Locate the cell with the specified text and output its [X, Y] center coordinate. 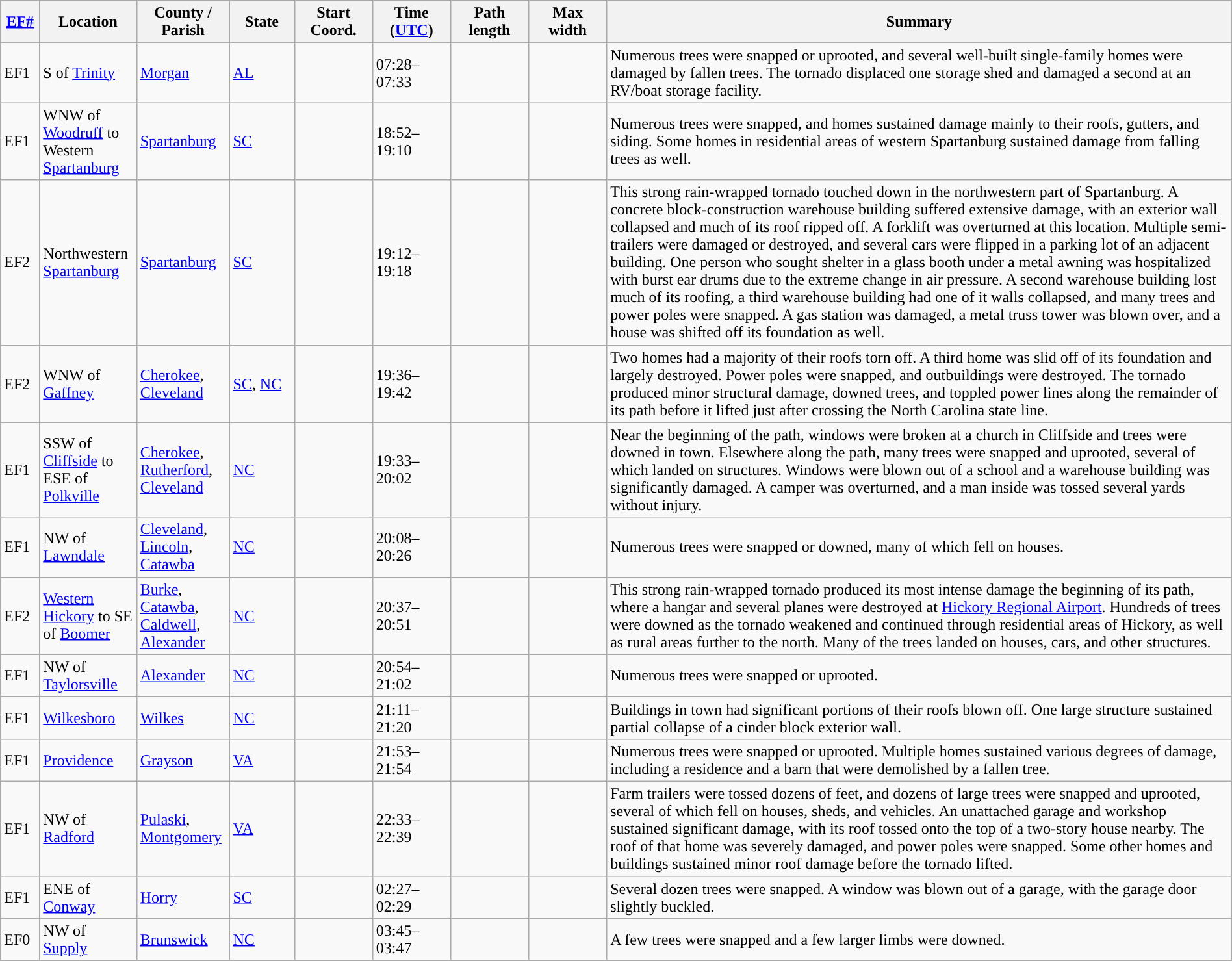
Numerous trees were snapped or downed, many of which fell on houses. [919, 547]
02:27–02:29 [411, 897]
20:08–20:26 [411, 547]
Cherokee, Cleveland [183, 383]
Morgan [183, 73]
Burke, Catawba, Caldwell, Alexander [183, 616]
SC, NC [262, 383]
WNW of Gaffney [88, 383]
Brunswick [183, 940]
County / Parish [183, 22]
20:54–21:02 [411, 676]
NW of Lawndale [88, 547]
Northwestern Spartanburg [88, 263]
NW of Supply [88, 940]
19:33–20:02 [411, 470]
19:12–19:18 [411, 263]
07:28–07:33 [411, 73]
Several dozen trees were snapped. A window was blown out of a garage, with the garage door slightly buckled. [919, 897]
Providence [88, 760]
Numerous trees were snapped or uprooted. [919, 676]
Pulaski, Montgomery [183, 828]
Western Hickory to SE of Boomer [88, 616]
03:45–03:47 [411, 940]
ENE of Conway [88, 897]
Max width [568, 22]
Buildings in town had significant portions of their roofs blown off. One large structure sustained partial collapse of a cinder block exterior wall. [919, 717]
Alexander [183, 676]
Time (UTC) [411, 22]
WNW of Woodruff to Western Spartanburg [88, 142]
A few trees were snapped and a few larger limbs were downed. [919, 940]
Summary [919, 22]
EF# [20, 22]
22:33–22:39 [411, 828]
Wilkesboro [88, 717]
21:53–21:54 [411, 760]
AL [262, 73]
20:37–20:51 [411, 616]
SSW of Cliffside to ESE of Polkville [88, 470]
Cherokee, Rutherford, Cleveland [183, 470]
Wilkes [183, 717]
21:11–21:20 [411, 717]
State [262, 22]
18:52–19:10 [411, 142]
19:36–19:42 [411, 383]
Start Coord. [333, 22]
S of Trinity [88, 73]
Grayson [183, 760]
NW of Radford [88, 828]
EF0 [20, 940]
Cleveland, Lincoln, Catawba [183, 547]
Location [88, 22]
NW of Taylorsville [88, 676]
Path length [489, 22]
Horry [183, 897]
